From the cell containing the given text, extract its center point as (X, Y) coordinate. 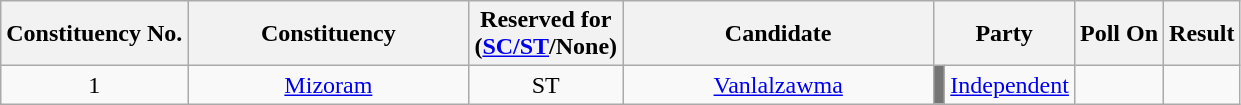
Constituency No. (94, 34)
Mizoram (328, 85)
Poll On (1118, 34)
Independent (1010, 85)
ST (546, 85)
Reserved for(SC/ST/None) (546, 34)
1 (94, 85)
Party (1004, 34)
Vanlalzawma (778, 85)
Candidate (778, 34)
Constituency (328, 34)
Result (1202, 34)
